From the cell containing the given text, extract its center point as (x, y) coordinate. 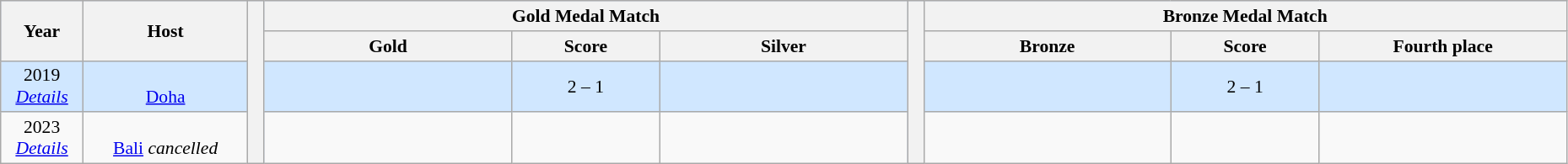
2019 Details (42, 86)
Year (42, 30)
Silver (783, 46)
Gold (388, 46)
Doha (165, 86)
2023 Details (42, 138)
Bronze Medal Match (1245, 16)
Bronze (1048, 46)
Gold Medal Match (585, 16)
Host (165, 30)
Fourth place (1442, 46)
Bali cancelled (165, 138)
